Pinpoint the cell where the given text exists, returning its [x, y] midpoint coordinate. 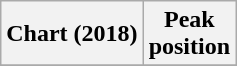
Chart (2018) [72, 34]
Peakposition [189, 34]
